Pinpoint the cell where the given text exists, returning its [X, Y] midpoint coordinate. 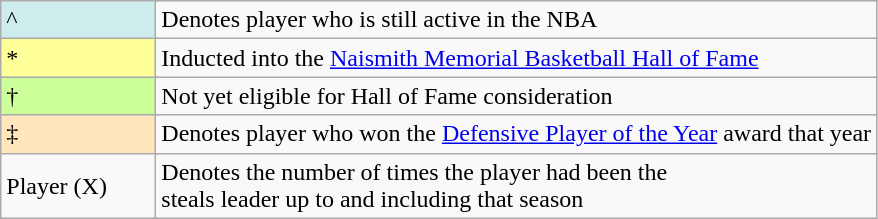
† [78, 96]
Denotes the number of times the player had been thesteals leader up to and including that season [516, 186]
* [78, 58]
Player (X) [78, 186]
‡ [78, 134]
Denotes player who is still active in the NBA [516, 20]
Denotes player who won the Defensive Player of the Year award that year [516, 134]
^ [78, 20]
Not yet eligible for Hall of Fame consideration [516, 96]
Inducted into the Naismith Memorial Basketball Hall of Fame [516, 58]
